Detect which cell encompasses the target text, then output its [X, Y] center coordinate. 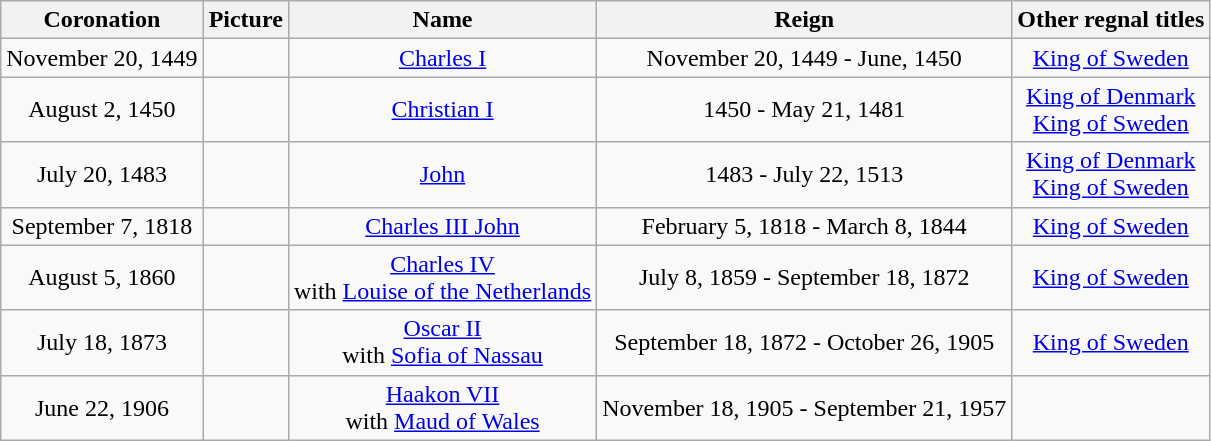
September 7, 1818 [102, 226]
Christian I [442, 110]
Charles IVwith Louise of the Netherlands [442, 278]
August 5, 1860 [102, 278]
Coronation [102, 20]
Oscar IIwith Sofia of Nassau [442, 342]
Haakon VIIwith Maud of Wales [442, 408]
Name [442, 20]
August 2, 1450 [102, 110]
Charles III John [442, 226]
June 22, 1906 [102, 408]
July 8, 1859 - September 18, 1872 [804, 278]
November 20, 1449 [102, 58]
July 20, 1483 [102, 174]
Picture [246, 20]
Charles I [442, 58]
1450 - May 21, 1481 [804, 110]
July 18, 1873 [102, 342]
February 5, 1818 - March 8, 1844 [804, 226]
John [442, 174]
1483 - July 22, 1513 [804, 174]
Other regnal titles [1111, 20]
Reign [804, 20]
November 20, 1449 - June, 1450 [804, 58]
November 18, 1905 - September 21, 1957 [804, 408]
September 18, 1872 - October 26, 1905 [804, 342]
